Extract the [x, y] coordinate from the center of the cell holding the provided text.  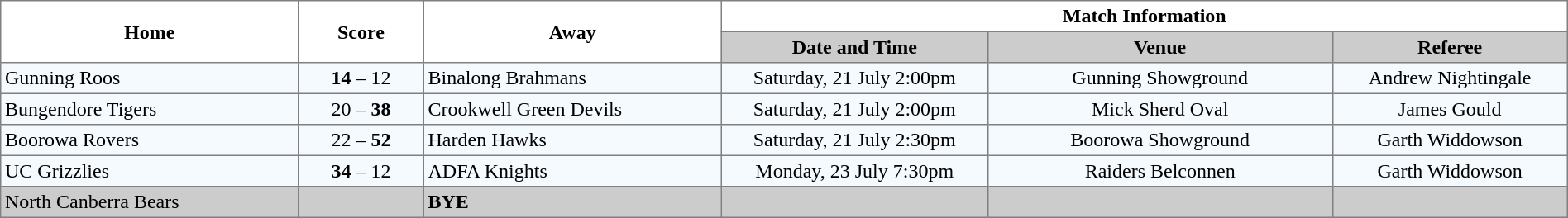
34 – 12 [361, 171]
Bungendore Tigers [150, 109]
ADFA Knights [572, 171]
Gunning Roos [150, 78]
Mick Sherd Oval [1159, 109]
Date and Time [854, 47]
14 – 12 [361, 78]
Boorowa Showground [1159, 140]
Venue [1159, 47]
Andrew Nightingale [1450, 78]
22 – 52 [361, 140]
Gunning Showground [1159, 78]
Score [361, 31]
Match Information [1145, 17]
Harden Hawks [572, 140]
Crookwell Green Devils [572, 109]
Binalong Brahmans [572, 78]
UC Grizzlies [150, 171]
BYE [572, 202]
Raiders Belconnen [1159, 171]
Home [150, 31]
Boorowa Rovers [150, 140]
20 – 38 [361, 109]
Monday, 23 July 7:30pm [854, 171]
James Gould [1450, 109]
Away [572, 31]
North Canberra Bears [150, 202]
Referee [1450, 47]
Saturday, 21 July 2:30pm [854, 140]
